Locate the cell with the specified text and output its [X, Y] center coordinate. 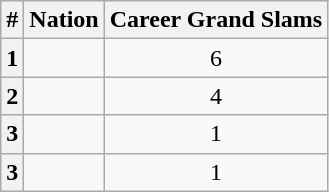
Nation [64, 20]
# [12, 20]
2 [12, 96]
4 [216, 96]
6 [216, 58]
Career Grand Slams [216, 20]
